Identify which cell holds the provided text, then report its (x, y) central coordinate. 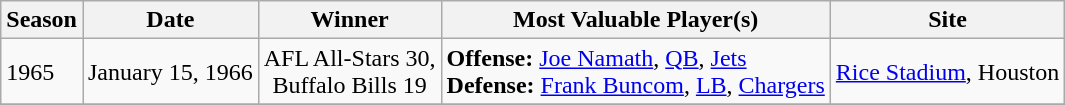
Date (170, 20)
Offense: Joe Namath, QB, JetsDefense: Frank Buncom, LB, Chargers (636, 72)
Rice Stadium, Houston (947, 72)
Winner (350, 20)
Site (947, 20)
AFL All-Stars 30, Buffalo Bills 19 (350, 72)
Season (42, 20)
Most Valuable Player(s) (636, 20)
January 15, 1966 (170, 72)
1965 (42, 72)
